Scan for the cell matching the given text and deliver its (X, Y) coordinate at center. 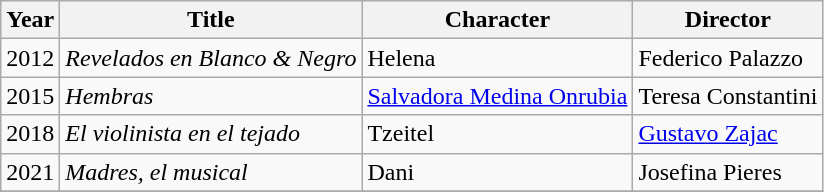
2015 (30, 96)
Character (498, 20)
2021 (30, 172)
Hembras (211, 96)
Year (30, 20)
Federico Palazzo (728, 58)
Salvadora Medina Onrubia (498, 96)
Title (211, 20)
El violinista en el tejado (211, 134)
Helena (498, 58)
Madres, el musical (211, 172)
Revelados en Blanco & Negro (211, 58)
Director (728, 20)
2018 (30, 134)
Gustavo Zajac (728, 134)
Dani (498, 172)
2012 (30, 58)
Tzeitel (498, 134)
Josefina Pieres (728, 172)
Teresa Constantini (728, 96)
